Return [x, y] of the center of cell containing provided text 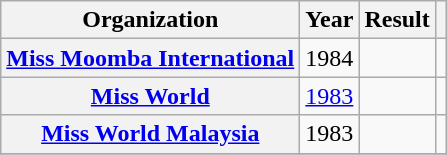
Miss World Malaysia [150, 134]
Year [330, 20]
Result [397, 20]
Organization [150, 20]
1984 [330, 58]
Miss Moomba International [150, 58]
Miss World [150, 96]
